From the cell containing the given text, extract its center point as (X, Y) coordinate. 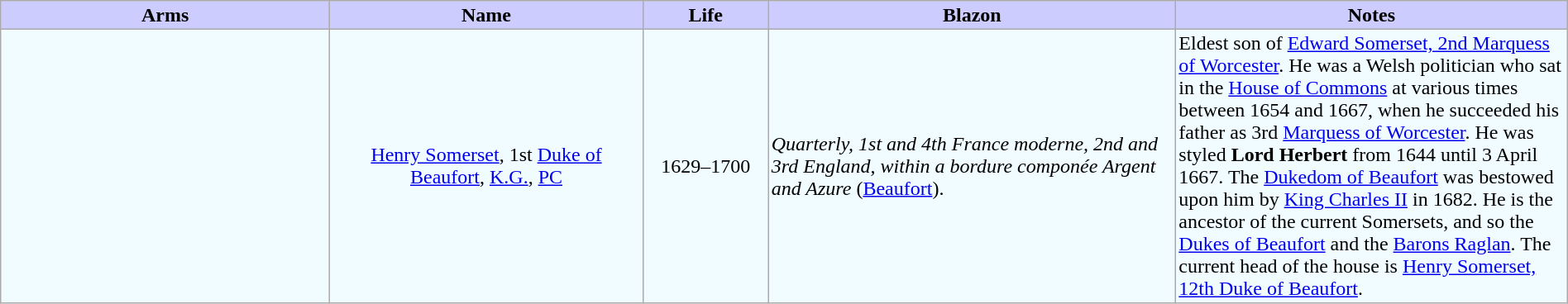
Henry Somerset, 1st Duke of Beaufort, K.G., PC (486, 166)
Notes (1372, 15)
Blazon (973, 15)
Quarterly, 1st and 4th France moderne, 2nd and 3rd England, within a bordure componée Argent and Azure (Beaufort). (973, 166)
Life (705, 15)
1629–1700 (705, 166)
Arms (165, 15)
Name (486, 15)
